Provide the (X, Y) coordinate of the cell's center where the given text is located.  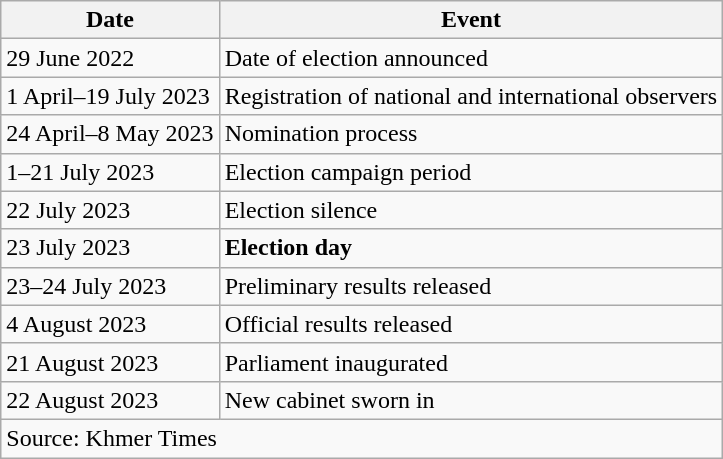
1 April–19 July 2023 (110, 96)
Election campaign period (471, 172)
Date of election announced (471, 58)
22 July 2023 (110, 210)
Election day (471, 248)
Official results released (471, 324)
4 August 2023 (110, 324)
Registration of national and international observers (471, 96)
Date (110, 20)
Nomination process (471, 134)
New cabinet sworn in (471, 400)
Parliament inaugurated (471, 362)
Source: Khmer Times (362, 438)
24 April–8 May 2023 (110, 134)
23 July 2023 (110, 248)
Election silence (471, 210)
21 August 2023 (110, 362)
Preliminary results released (471, 286)
Event (471, 20)
23–24 July 2023 (110, 286)
29 June 2022 (110, 58)
1–21 July 2023 (110, 172)
22 August 2023 (110, 400)
